Return [x, y] of the center of cell containing provided text 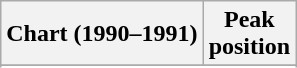
Chart (1990–1991) [102, 34]
Peakposition [249, 34]
